Search for the cell housing the specified text and yield its [X, Y] center coordinate. 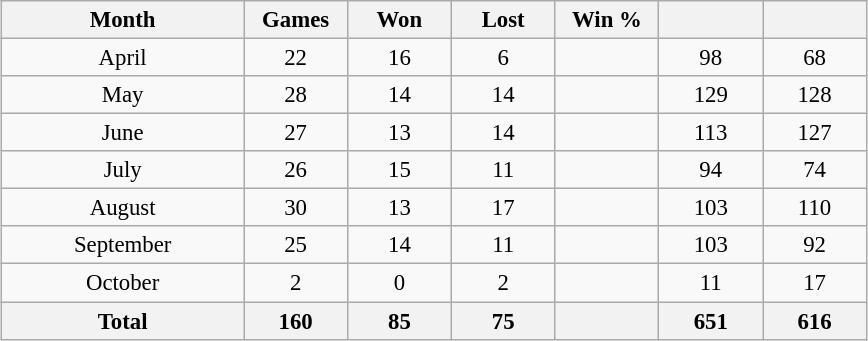
160 [296, 321]
98 [711, 57]
25 [296, 245]
92 [815, 245]
Total [123, 321]
22 [296, 57]
129 [711, 95]
Win % [607, 20]
6 [503, 57]
27 [296, 133]
Lost [503, 20]
127 [815, 133]
October [123, 283]
616 [815, 321]
April [123, 57]
30 [296, 208]
Won [399, 20]
15 [399, 170]
August [123, 208]
July [123, 170]
Month [123, 20]
28 [296, 95]
September [123, 245]
May [123, 95]
651 [711, 321]
Games [296, 20]
85 [399, 321]
128 [815, 95]
75 [503, 321]
June [123, 133]
16 [399, 57]
68 [815, 57]
110 [815, 208]
0 [399, 283]
26 [296, 170]
113 [711, 133]
94 [711, 170]
74 [815, 170]
